Provide the [x, y] coordinate of the cell's center where the given text is located.  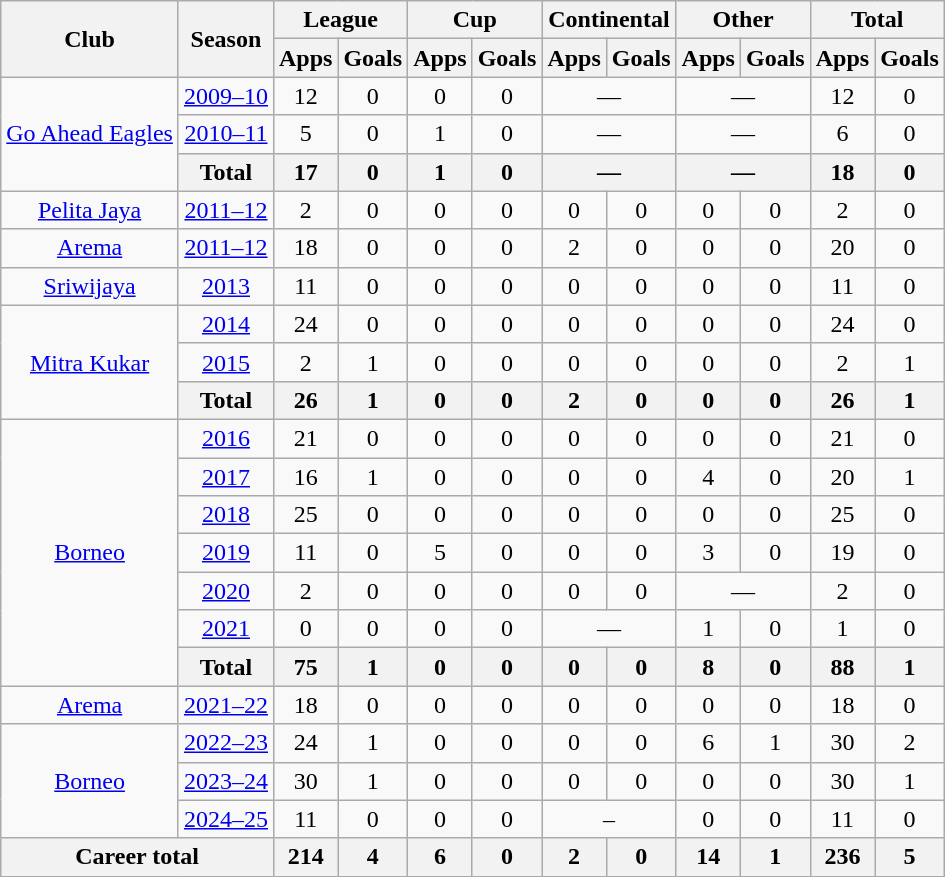
8 [708, 667]
2009–10 [226, 96]
Club [90, 39]
2018 [226, 515]
16 [305, 477]
2014 [226, 324]
2015 [226, 362]
League [340, 20]
Season [226, 39]
2021–22 [226, 705]
2023–24 [226, 781]
2021 [226, 629]
17 [305, 172]
Career total [138, 857]
75 [305, 667]
– [609, 819]
2010–11 [226, 134]
Continental [609, 20]
2020 [226, 591]
2022–23 [226, 743]
Mitra Kukar [90, 362]
236 [842, 857]
Other [743, 20]
2016 [226, 438]
2019 [226, 553]
Cup [475, 20]
214 [305, 857]
14 [708, 857]
Go Ahead Eagles [90, 134]
3 [708, 553]
2013 [226, 286]
19 [842, 553]
Pelita Jaya [90, 210]
88 [842, 667]
2017 [226, 477]
2024–25 [226, 819]
Sriwijaya [90, 286]
